From the cell containing the given text, extract its center point as [X, Y] coordinate. 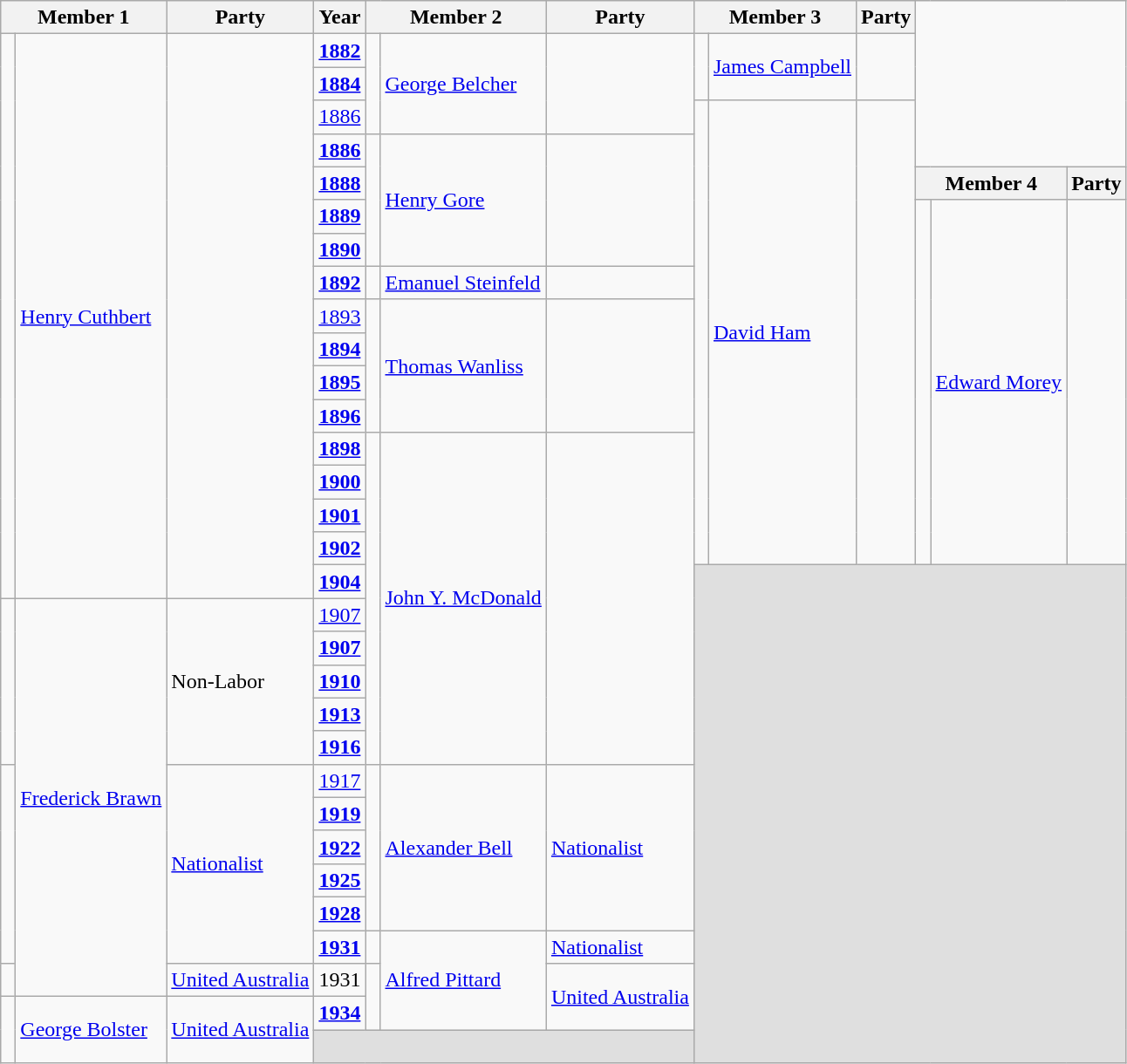
Non-Labor [241, 681]
1925 [340, 880]
Alfred Pittard [463, 979]
1917 [340, 781]
1916 [340, 747]
Henry Cuthbert [91, 316]
Member 4 [991, 183]
1896 [340, 416]
Edward Morey [999, 382]
George Bolster [91, 1030]
1888 [340, 183]
Year [340, 17]
1900 [340, 482]
1894 [340, 349]
James Campbell [782, 67]
David Ham [782, 333]
Frederick Brawn [91, 797]
1898 [340, 449]
George Belcher [463, 84]
1889 [340, 216]
Thomas Wanliss [463, 365]
1913 [340, 714]
1934 [340, 1013]
1904 [340, 582]
1922 [340, 847]
1928 [340, 913]
Member 1 [84, 17]
1901 [340, 515]
1892 [340, 283]
1919 [340, 814]
John Y. McDonald [463, 598]
1910 [340, 681]
1895 [340, 382]
1890 [340, 249]
Henry Gore [463, 200]
Alexander Bell [463, 847]
1893 [340, 316]
1884 [340, 84]
1882 [340, 51]
1902 [340, 549]
Member 3 [775, 17]
Member 2 [455, 17]
Emanuel Steinfeld [463, 283]
